Search for the cell housing the specified text and yield its [X, Y] center coordinate. 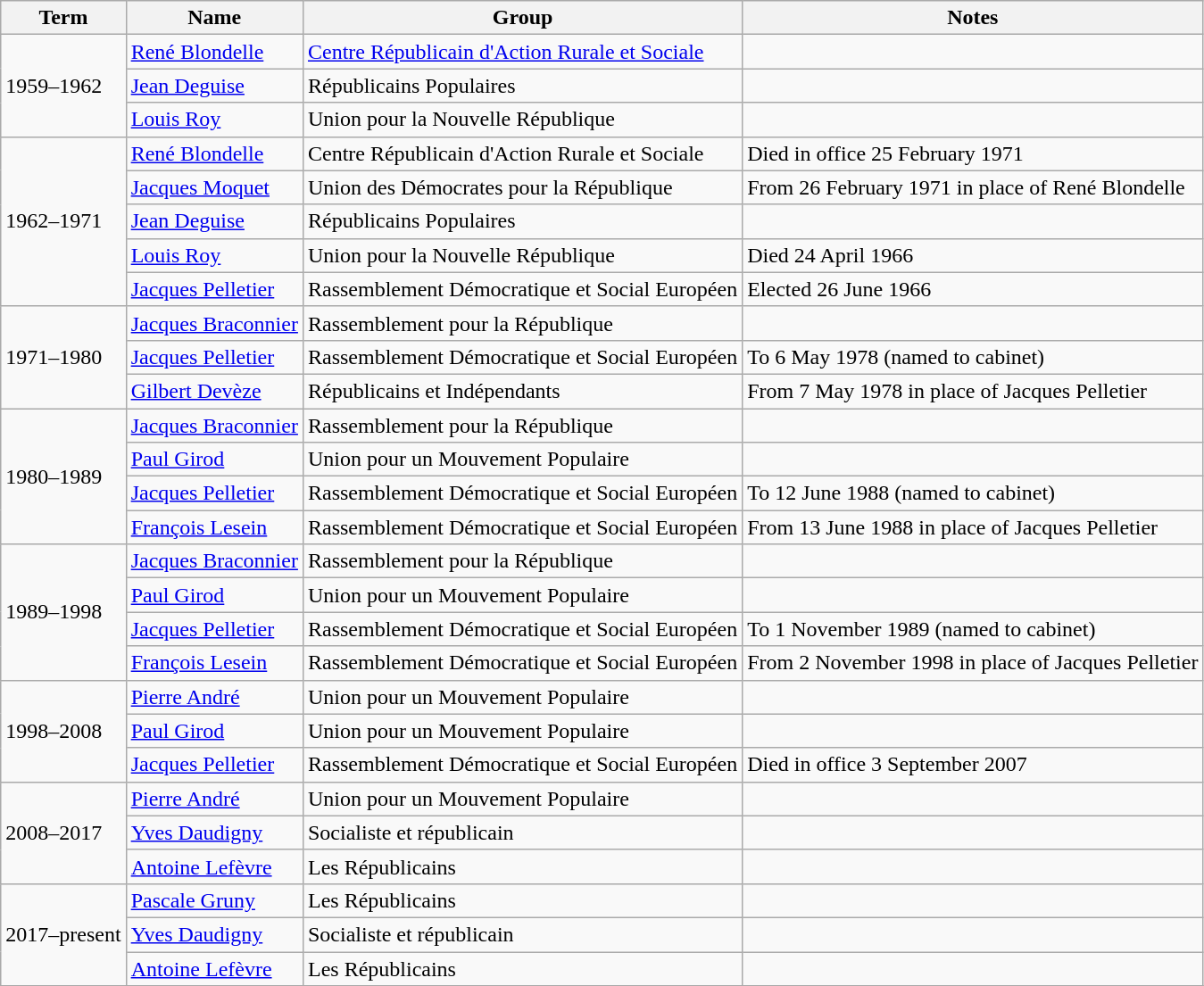
Républicains et Indépendants [522, 391]
Term [63, 18]
From 2 November 1998 in place of Jacques Pelletier [973, 663]
Group [522, 18]
1971–1980 [63, 357]
1980–1989 [63, 476]
1998–2008 [63, 731]
Jacques Moquet [214, 187]
Gilbert Devèze [214, 391]
From 26 February 1971 in place of René Blondelle [973, 187]
1962–1971 [63, 221]
To 6 May 1978 (named to cabinet) [973, 357]
2008–2017 [63, 833]
Died 24 April 1966 [973, 255]
1989–1998 [63, 612]
1959–1962 [63, 86]
Died in office 25 February 1971 [973, 153]
Died in office 3 September 2007 [973, 765]
Name [214, 18]
To 1 November 1989 (named to cabinet) [973, 629]
2017–present [63, 934]
From 7 May 1978 in place of Jacques Pelletier [973, 391]
Pascale Gruny [214, 900]
Elected 26 June 1966 [973, 289]
Union des Démocrates pour la République [522, 187]
To 12 June 1988 (named to cabinet) [973, 493]
From 13 June 1988 in place of Jacques Pelletier [973, 527]
Notes [973, 18]
